Scan for the cell matching the given text and deliver its (X, Y) coordinate at center. 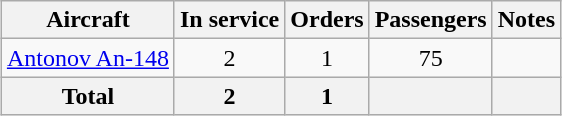
In service (229, 20)
75 (430, 58)
Notes (526, 20)
Aircraft (88, 20)
Antonov An-148 (88, 58)
Total (88, 96)
Passengers (430, 20)
Orders (327, 20)
